Identify which cell holds the provided text, then report its [x, y] central coordinate. 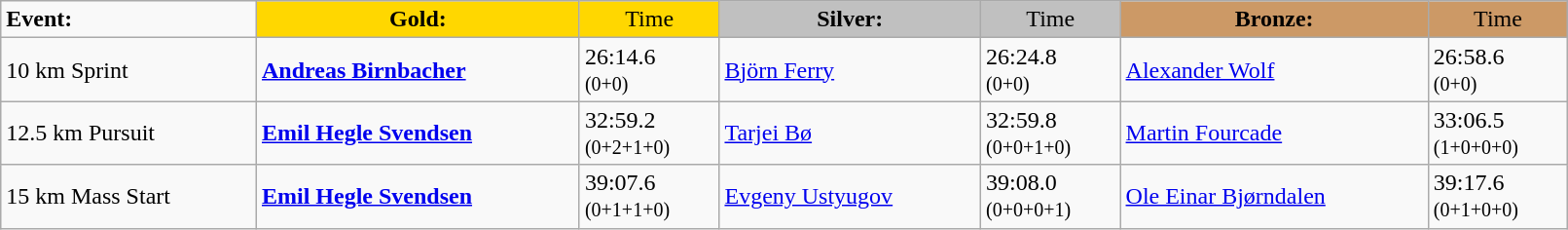
32:59.2(0+2+1+0) [649, 133]
26:14.6(0+0) [649, 70]
Bronze: [1274, 19]
Andreas Birnbacher [418, 70]
26:58.6(0+0) [1498, 70]
Silver: [851, 19]
12.5 km Pursuit [128, 133]
15 km Mass Start [128, 197]
33:06.5(1+0+0+0) [1498, 133]
Ole Einar Bjørndalen [1274, 197]
39:17.6(0+1+0+0) [1498, 197]
Martin Fourcade [1274, 133]
39:07.6(0+1+1+0) [649, 197]
39:08.0(0+0+0+1) [1050, 197]
Gold: [418, 19]
32:59.8(0+0+1+0) [1050, 133]
26:24.8(0+0) [1050, 70]
Event: [128, 19]
Tarjei Bø [851, 133]
Björn Ferry [851, 70]
10 km Sprint [128, 70]
Alexander Wolf [1274, 70]
Evgeny Ustyugov [851, 197]
